Return [X, Y] of the center of cell containing provided text 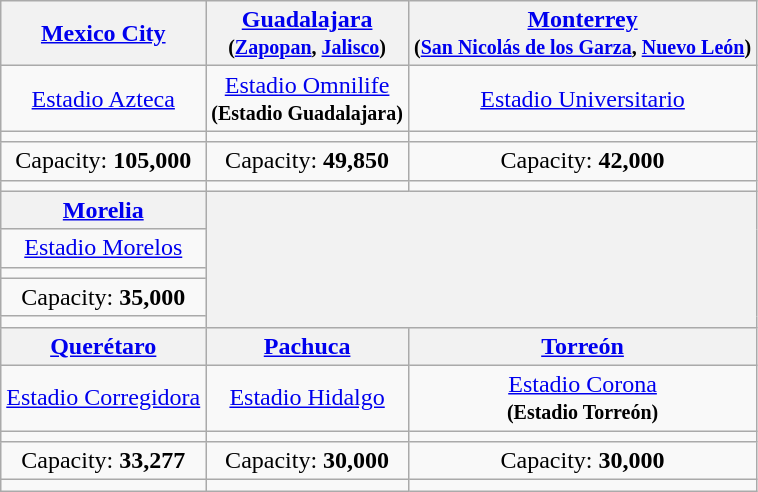
Estadio Corregidora [104, 398]
Querétaro [104, 346]
Torreón [582, 346]
Capacity: 49,850 [308, 161]
Capacity: 42,000 [582, 161]
Guadalajara(Zapopan, Jalisco) [308, 34]
Estadio Omnilife(Estadio Guadalajara) [308, 98]
Morelia [104, 210]
Estadio Morelos [104, 248]
Estadio Corona(Estadio Torreón) [582, 398]
Mexico City [104, 34]
Monterrey(San Nicolás de los Garza, Nuevo León) [582, 34]
Estadio Hidalgo [308, 398]
Pachuca [308, 346]
Estadio Universitario [582, 98]
Capacity: 33,277 [104, 461]
Capacity: 105,000 [104, 161]
Capacity: 35,000 [104, 297]
Estadio Azteca [104, 98]
